Return [X, Y] of the center of cell containing provided text 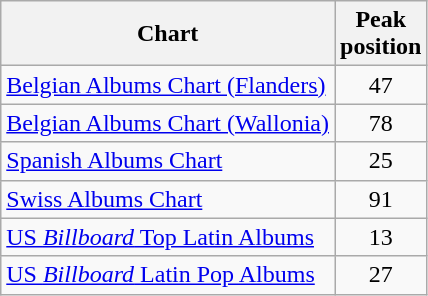
Belgian Albums Chart (Wallonia) [168, 123]
91 [380, 199]
78 [380, 123]
Spanish Albums Chart [168, 161]
US Billboard Latin Pop Albums [168, 275]
13 [380, 237]
47 [380, 85]
27 [380, 275]
US Billboard Top Latin Albums [168, 237]
Belgian Albums Chart (Flanders) [168, 85]
Swiss Albums Chart [168, 199]
Chart [168, 34]
Peakposition [380, 34]
25 [380, 161]
